Return the [X, Y] coordinate for the center point of the cell that contains the specified text.  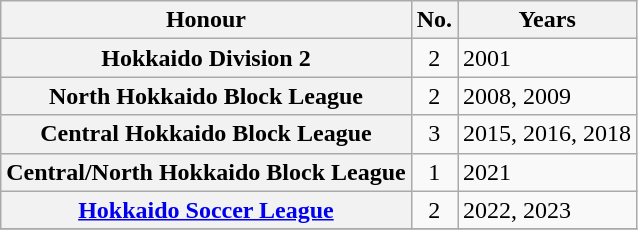
Honour [206, 20]
2021 [548, 172]
Years [548, 20]
Hokkaido Soccer League [206, 210]
2022, 2023 [548, 210]
1 [434, 172]
North Hokkaido Block League [206, 96]
Hokkaido Division 2 [206, 58]
No. [434, 20]
3 [434, 134]
2008, 2009 [548, 96]
2015, 2016, 2018 [548, 134]
Central Hokkaido Block League [206, 134]
2001 [548, 58]
Central/North Hokkaido Block League [206, 172]
